Provide the [X, Y] coordinate of the cell's center where the given text is located.  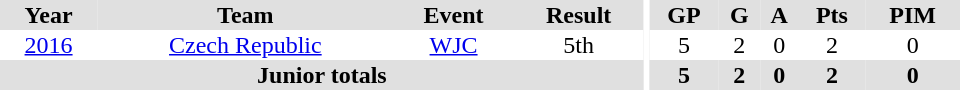
Result [579, 15]
Year [48, 15]
G [740, 15]
PIM [912, 15]
Junior totals [322, 75]
Event [454, 15]
2016 [48, 45]
Czech Republic [245, 45]
A [780, 15]
Team [245, 15]
5th [579, 45]
Pts [832, 15]
WJC [454, 45]
GP [684, 15]
